Pinpoint the cell where the given text exists, returning its [x, y] midpoint coordinate. 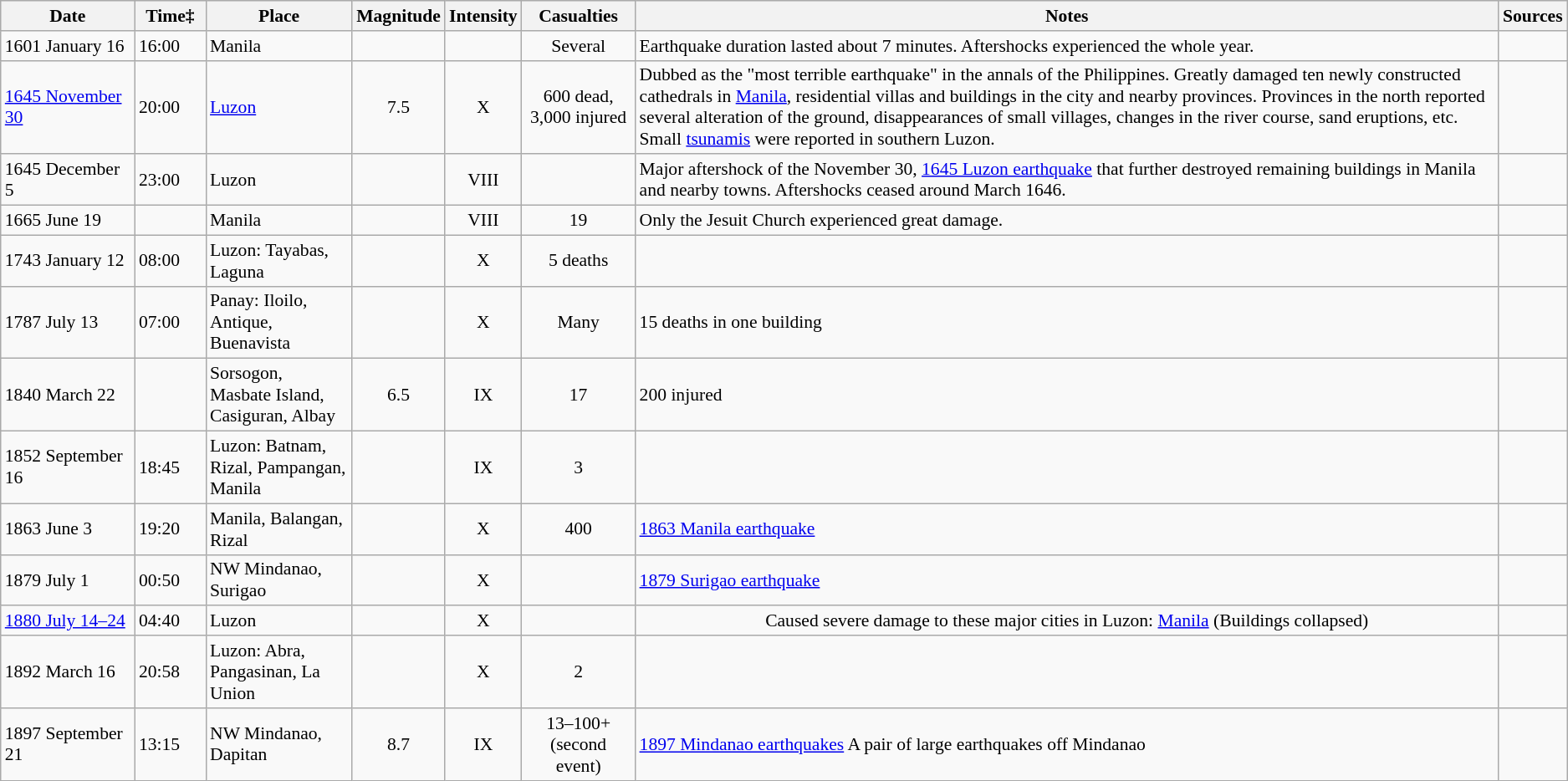
2 [579, 672]
1645 December 5 [68, 181]
1892 March 16 [68, 672]
1840 March 22 [68, 395]
Earthquake duration lasted about 7 minutes. Aftershocks experienced the whole year. [1067, 46]
1601 January 16 [68, 46]
20:58 [171, 672]
1863 Manila earthquake [1067, 528]
15 deaths in one building [1067, 323]
Luzon: Tayabas, Laguna [279, 261]
1645 November 30 [68, 107]
1665 June 19 [68, 221]
6.5 [398, 395]
1879 July 1 [68, 580]
8.7 [398, 744]
Several [579, 46]
400 [579, 528]
Notes [1067, 16]
3 [579, 468]
Many [579, 323]
23:00 [171, 181]
200 injured [1067, 395]
13–100+ (second event) [579, 744]
Caused severe damage to these major cities in Luzon: Manila (Buildings collapsed) [1067, 621]
Manila, Balangan, Rizal [279, 528]
1897 Mindanao earthquakes A pair of large earthquakes off Mindanao [1067, 744]
Only the Jesuit Church experienced great damage. [1067, 221]
20:00 [171, 107]
Intensity [483, 16]
Date [68, 16]
5 deaths [579, 261]
Luzon: Batnam, Rizal, Pampangan, Manila [279, 468]
1743 January 12 [68, 261]
1852 September 16 [68, 468]
600 dead,3,000 injured [579, 107]
07:00 [171, 323]
1863 June 3 [68, 528]
7.5 [398, 107]
Luzon: Abra, Pangasinan, La Union [279, 672]
04:40 [171, 621]
00:50 [171, 580]
1787 July 13 [68, 323]
Casualties [579, 16]
NW Mindanao, Dapitan [279, 744]
Sorsogon, Masbate Island, Casiguran, Albay [279, 395]
Magnitude [398, 16]
Time‡ [171, 16]
18:45 [171, 468]
19:20 [171, 528]
13:15 [171, 744]
16:00 [171, 46]
Panay: Iloilo, Antique, Buenavista [279, 323]
08:00 [171, 261]
1897 September 21 [68, 744]
NW Mindanao, Surigao [279, 580]
17 [579, 395]
1879 Surigao earthquake [1067, 580]
Place [279, 16]
Sources [1533, 16]
1880 July 14–24 [68, 621]
19 [579, 221]
